Detect which cell encompasses the target text, then output its (X, Y) center coordinate. 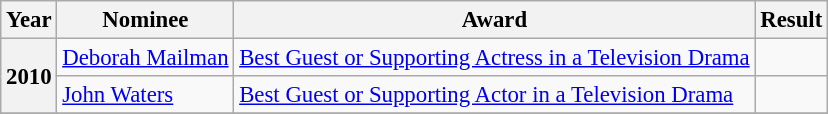
Best Guest or Supporting Actor in a Television Drama (494, 95)
Nominee (146, 20)
Deborah Mailman (146, 58)
2010 (29, 76)
Year (29, 20)
Award (494, 20)
Result (792, 20)
John Waters (146, 95)
Best Guest or Supporting Actress in a Television Drama (494, 58)
